For the text-containing cell, return its midpoint in (X, Y) coordinate format. 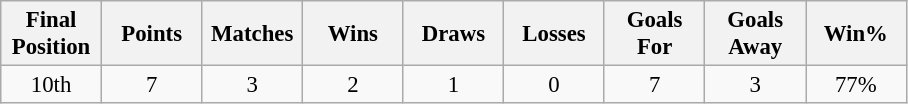
10th (52, 85)
Draws (454, 34)
1 (454, 85)
Win% (856, 34)
Matches (252, 34)
2 (354, 85)
Points (152, 34)
Goals Away (756, 34)
77% (856, 85)
Losses (554, 34)
Final Position (52, 34)
Wins (354, 34)
Goals For (654, 34)
0 (554, 85)
